Return the (x, y) coordinate for the center point of the cell that contains the specified text.  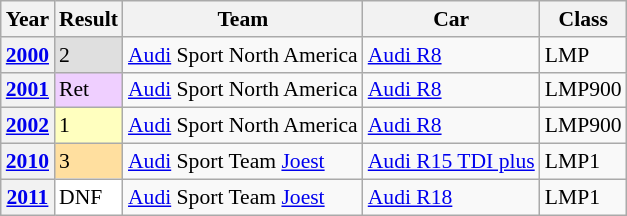
2001 (28, 90)
Car (452, 19)
Year (28, 19)
LMP (584, 55)
2010 (28, 162)
2011 (28, 197)
2002 (28, 126)
3 (88, 162)
Result (88, 19)
Ret (88, 90)
Team (243, 19)
2000 (28, 55)
Audi R15 TDI plus (452, 162)
2 (88, 55)
Audi R18 (452, 197)
DNF (88, 197)
Class (584, 19)
1 (88, 126)
